Provide the (X, Y) coordinate of the cell's center where the given text is located.  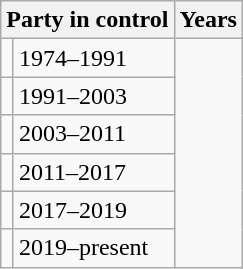
2017–2019 (94, 210)
2003–2011 (94, 134)
2019–present (94, 248)
Party in control (88, 20)
1991–2003 (94, 96)
Years (208, 20)
2011–2017 (94, 172)
1974–1991 (94, 58)
